Return (X, Y) of the center of cell containing provided text 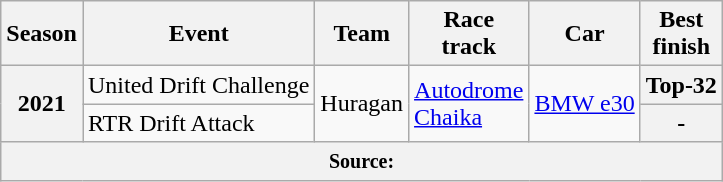
Team (362, 34)
Top-32 (681, 85)
Season (42, 34)
United Drift Challenge (198, 85)
Bestfinish (681, 34)
Racetrack (469, 34)
2021 (42, 104)
Huragan (362, 104)
- (681, 123)
RTR Drift Attack (198, 123)
Event (198, 34)
Car (584, 34)
BMW e30 (584, 104)
AutodromeChaika (469, 104)
Source: (362, 161)
